Return the [x, y] coordinate for the center point of the cell that contains the specified text.  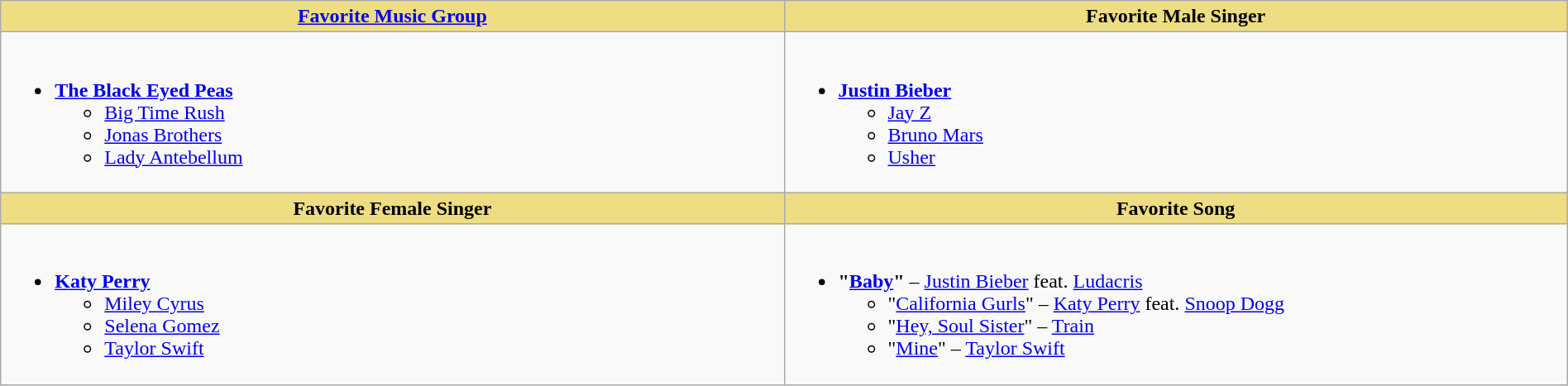
Favorite Music Group [392, 17]
Favorite Male Singer [1176, 17]
Katy PerryMiley CyrusSelena GomezTaylor Swift [392, 304]
Favorite Female Singer [392, 208]
"Baby" – Justin Bieber feat. Ludacris"California Gurls" – Katy Perry feat. Snoop Dogg"Hey, Soul Sister" – Train"Mine" – Taylor Swift [1176, 304]
Justin BieberJay ZBruno MarsUsher [1176, 112]
The Black Eyed PeasBig Time RushJonas BrothersLady Antebellum [392, 112]
Favorite Song [1176, 208]
